Provide the [X, Y] coordinate of the cell's center where the given text is located.  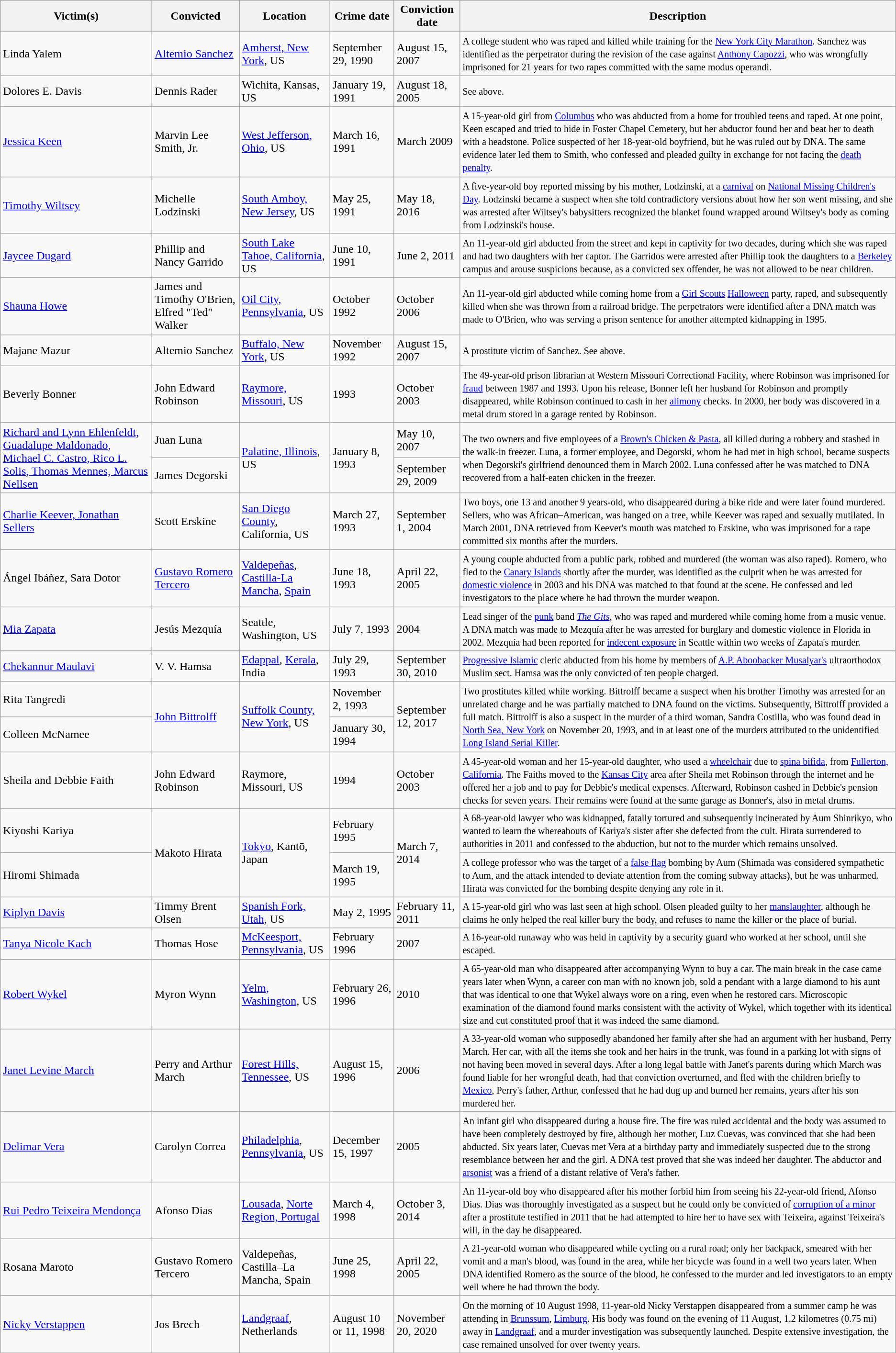
Valdepeñas, Castilla-La Mancha, Spain [285, 578]
Jos Brech [195, 1324]
V. V. Hamsa [195, 666]
1993 [362, 394]
2005 [427, 1147]
Shauna Howe [77, 306]
2004 [427, 629]
January 8, 1993 [362, 458]
March 27, 1993 [362, 521]
August 10 or 11, 1998 [362, 1324]
1994 [362, 780]
Jesús Mezquía [195, 629]
June 18, 1993 [362, 578]
October 1992 [362, 306]
Landgraaf, Netherlands [285, 1324]
August 15, 1996 [362, 1070]
March 19, 1995 [362, 875]
November 20, 2020 [427, 1324]
February 1995 [362, 831]
Kiplyn Davis [77, 912]
Suffolk County, New York, US [285, 717]
July 29, 1993 [362, 666]
Sheila and Debbie Faith [77, 780]
Hiromi Shimada [77, 875]
Perry and Arthur March [195, 1070]
Beverly Bonner [77, 394]
West Jefferson, Ohio, US [285, 142]
Spanish Fork, Utah, US [285, 912]
Phillip and Nancy Garrido [195, 256]
Rui Pedro Teixeira Mendonça [77, 1210]
June 25, 1998 [362, 1267]
Afonso Dias [195, 1210]
Description [678, 16]
Marvin Lee Smith, Jr. [195, 142]
Oil City, Pennsylvania, US [285, 306]
Thomas Hose [195, 944]
Valdepeñas, Castilla–La Mancha, Spain [285, 1267]
March 4, 1998 [362, 1210]
Amherst, New York, US [285, 54]
Crime date [362, 16]
May 10, 2007 [427, 440]
Kiyoshi Kariya [77, 831]
San Diego County, California, US [285, 521]
November 2, 1993 [362, 700]
June 10, 1991 [362, 256]
Colleen McNamee [77, 734]
May 18, 2016 [427, 205]
Convicted [195, 16]
Rosana Maroto [77, 1267]
September 30, 2010 [427, 666]
January 19, 1991 [362, 91]
A 16-year-old runaway who was held in captivity by a security guard who worked at her school, until she escaped. [678, 944]
South Amboy, New Jersey, US [285, 205]
James and Timothy O'Brien, Elfred "Ted" Walker [195, 306]
Seattle, Washington, US [285, 629]
Timothy Wiltsey [77, 205]
Mia Zapata [77, 629]
March 7, 2014 [427, 853]
Wichita, Kansas, US [285, 91]
December 15, 1997 [362, 1147]
May 2, 1995 [362, 912]
September 1, 2004 [427, 521]
Rita Tangredi [77, 700]
Ángel Ibáñez, Sara Dotor [77, 578]
2006 [427, 1070]
Makoto Hirata [195, 853]
James Degorski [195, 475]
November 1992 [362, 350]
Chekannur Maulavi [77, 666]
Buffalo, New York, US [285, 350]
Edappal, Kerala, India [285, 666]
Conviction date [427, 16]
Linda Yalem [77, 54]
Yelm, Washington, US [285, 994]
September 12, 2017 [427, 717]
Delimar Vera [77, 1147]
Palatine, Illinois, US [285, 458]
May 25, 1991 [362, 205]
Michelle Lodzinski [195, 205]
Myron Wynn [195, 994]
July 7, 1993 [362, 629]
January 30, 1994 [362, 734]
October 3, 2014 [427, 1210]
August 18, 2005 [427, 91]
See above. [678, 91]
September 29, 1990 [362, 54]
Jessica Keen [77, 142]
Richard and Lynn Ehlenfeldt, Guadalupe Maldonado, Michael C. Castro, Rico L. Solis, Thomas Mennes, Marcus Nellsen [77, 458]
February 1996 [362, 944]
Robert Wykel [77, 994]
Carolyn Correa [195, 1147]
Dennis Rader [195, 91]
October 2006 [427, 306]
South Lake Tahoe, California, US [285, 256]
Charlie Keever, Jonathan Sellers [77, 521]
A prostitute victim of Sanchez. See above. [678, 350]
Dolores E. Davis [77, 91]
Nicky Verstappen [77, 1324]
Lousada, Norte Region, Portugal [285, 1210]
Jaycee Dugard [77, 256]
2007 [427, 944]
Timmy Brent Olsen [195, 912]
Janet Levine March [77, 1070]
Forest Hills, Tennessee, US [285, 1070]
February 11, 2011 [427, 912]
Juan Luna [195, 440]
Tanya Nicole Kach [77, 944]
June 2, 2011 [427, 256]
McKeesport, Pennsylvania, US [285, 944]
Victim(s) [77, 16]
Scott Erskine [195, 521]
Majane Mazur [77, 350]
2010 [427, 994]
Philadelphia, Pennsylvania, US [285, 1147]
Location [285, 16]
February 26, 1996 [362, 994]
March 16, 1991 [362, 142]
March 2009 [427, 142]
John Bittrolff [195, 717]
Tokyo, Kantō, Japan [285, 853]
September 29, 2009 [427, 475]
